Scan for the cell matching the given text and deliver its (x, y) coordinate at center. 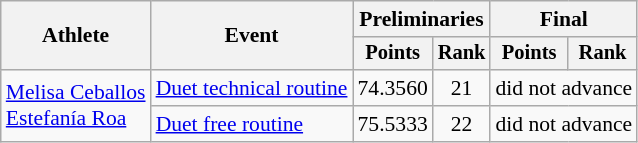
21 (462, 88)
22 (462, 124)
Melisa CeballosEstefanía Roa (76, 106)
Final (564, 19)
Athlete (76, 36)
Event (252, 36)
Duet technical routine (252, 88)
75.5333 (392, 124)
74.3560 (392, 88)
Preliminaries (421, 19)
Duet free routine (252, 124)
